Search for the cell housing the specified text and yield its [x, y] center coordinate. 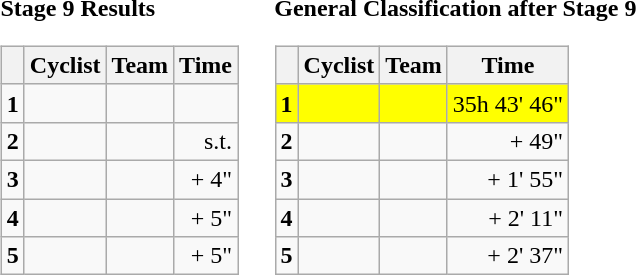
+ 1' 55" [508, 179]
+ 2' 11" [508, 217]
s.t. [206, 141]
+ 2' 37" [508, 256]
+ 4" [206, 179]
+ 49" [508, 141]
35h 43' 46" [508, 103]
